Determine the [x, y] coordinate at the center of the cell enclosing the given text.  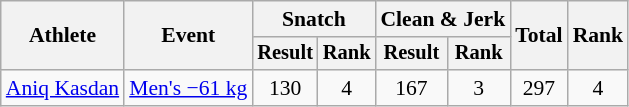
Aniq Kasdan [62, 88]
Athlete [62, 36]
297 [538, 88]
Total [538, 36]
Clean & Jerk [442, 19]
3 [478, 88]
167 [411, 88]
Men's −61 kg [188, 88]
Event [188, 36]
130 [285, 88]
Snatch [314, 19]
